Scan for the cell matching the given text and deliver its (x, y) coordinate at center. 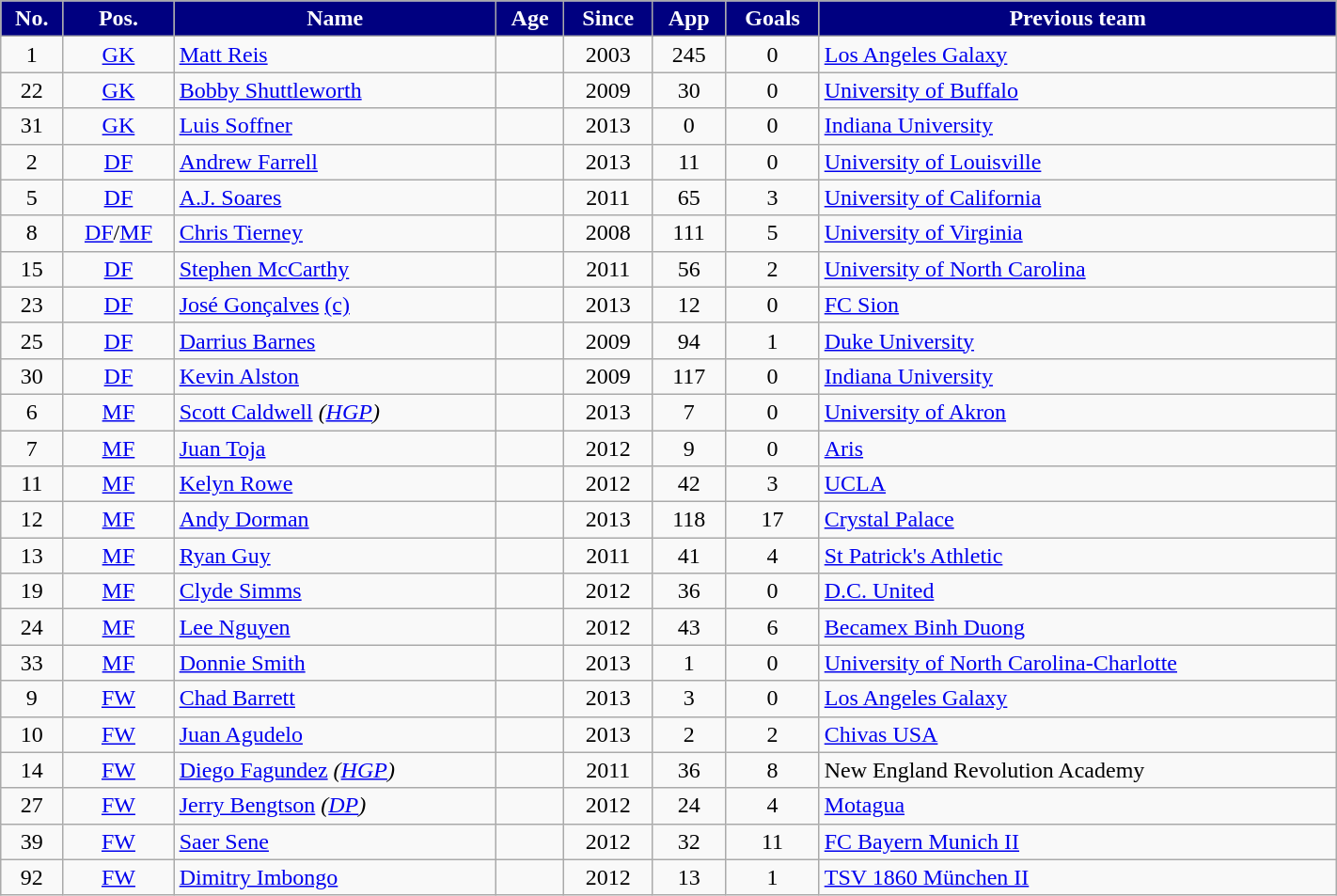
FC Sion (1077, 305)
University of Virginia (1077, 233)
65 (688, 197)
245 (688, 55)
University of Louisville (1077, 162)
Clyde Simms (335, 591)
117 (688, 376)
Bobby Shuttleworth (335, 90)
Donnie Smith (335, 663)
Kelyn Rowe (335, 484)
17 (773, 520)
Lee Nguyen (335, 627)
Kevin Alston (335, 376)
27 (32, 806)
Crystal Palace (1077, 520)
Scott Caldwell (HGP) (335, 412)
Darrius Barnes (335, 340)
Becamex Binh Duong (1077, 627)
FC Bayern Munich II (1077, 841)
St Patrick's Athletic (1077, 556)
2008 (608, 233)
25 (32, 340)
Age (530, 19)
19 (32, 591)
José Gonçalves (c) (335, 305)
Dimitry Imbongo (335, 877)
111 (688, 233)
15 (32, 269)
Juan Agudelo (335, 734)
Stephen McCarthy (335, 269)
Previous team (1077, 19)
University of North Carolina-Charlotte (1077, 663)
94 (688, 340)
Aris (1077, 448)
Goals (773, 19)
56 (688, 269)
33 (32, 663)
Name (335, 19)
University of North Carolina (1077, 269)
14 (32, 770)
University of Buffalo (1077, 90)
App (688, 19)
39 (32, 841)
118 (688, 520)
University of Akron (1077, 412)
Chris Tierney (335, 233)
Luis Soffner (335, 126)
23 (32, 305)
10 (32, 734)
Chivas USA (1077, 734)
Diego Fagundez (HGP) (335, 770)
22 (32, 90)
Pos. (118, 19)
Saer Sene (335, 841)
TSV 1860 München II (1077, 877)
A.J. Soares (335, 197)
New England Revolution Academy (1077, 770)
DF/MF (118, 233)
2003 (608, 55)
Jerry Bengtson (DP) (335, 806)
Since (608, 19)
Juan Toja (335, 448)
Motagua (1077, 806)
92 (32, 877)
No. (32, 19)
D.C. United (1077, 591)
Ryan Guy (335, 556)
Duke University (1077, 340)
Andy Dorman (335, 520)
32 (688, 841)
Andrew Farrell (335, 162)
42 (688, 484)
31 (32, 126)
41 (688, 556)
43 (688, 627)
Chad Barrett (335, 699)
UCLA (1077, 484)
University of California (1077, 197)
Matt Reis (335, 55)
